Search for the cell housing the specified text and yield its (x, y) center coordinate. 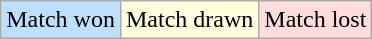
Match won (61, 20)
Match drawn (189, 20)
Match lost (316, 20)
